From the cell containing the given text, extract its center point as [x, y] coordinate. 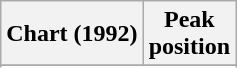
Peakposition [189, 34]
Chart (1992) [72, 34]
